Return [X, Y] of the center of cell containing provided text 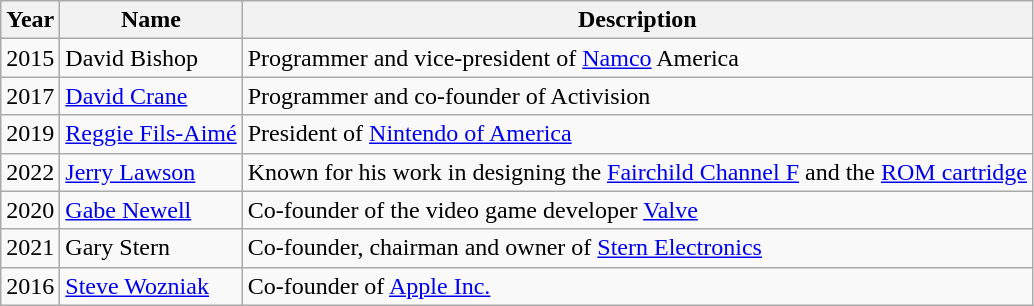
Reggie Fils-Aimé [151, 134]
2016 [30, 286]
Known for his work in designing the Fairchild Channel F and the ROM cartridge [637, 172]
Description [637, 20]
Co-founder of Apple Inc. [637, 286]
Co-founder, chairman and owner of Stern Electronics [637, 248]
2022 [30, 172]
Year [30, 20]
Jerry Lawson [151, 172]
Co-founder of the video game developer Valve [637, 210]
Programmer and vice-president of Namco America [637, 58]
Steve Wozniak [151, 286]
2020 [30, 210]
2017 [30, 96]
Gary Stern [151, 248]
2019 [30, 134]
Name [151, 20]
Programmer and co-founder of Activision [637, 96]
David Crane [151, 96]
David Bishop [151, 58]
2015 [30, 58]
Gabe Newell [151, 210]
President of Nintendo of America [637, 134]
2021 [30, 248]
